Extract the (X, Y) coordinate from the center of the cell holding the provided text.  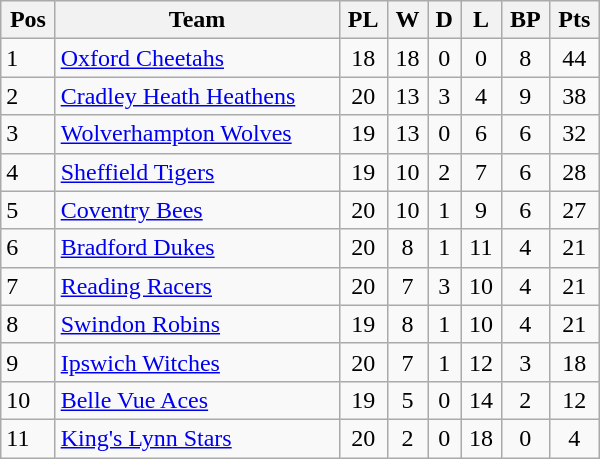
44 (574, 58)
38 (574, 96)
Belle Vue Aces (197, 400)
14 (482, 400)
PL (363, 20)
28 (574, 172)
32 (574, 134)
27 (574, 210)
Oxford Cheetahs (197, 58)
Pts (574, 20)
Team (197, 20)
BP (525, 20)
Cradley Heath Heathens (197, 96)
W (408, 20)
Ipswich Witches (197, 362)
Reading Racers (197, 286)
L (482, 20)
King's Lynn Stars (197, 438)
Swindon Robins (197, 324)
Sheffield Tigers (197, 172)
Coventry Bees (197, 210)
Wolverhampton Wolves (197, 134)
D (444, 20)
Bradford Dukes (197, 248)
Pos (28, 20)
